Determine the [X, Y] coordinate at the center of the cell enclosing the given text.  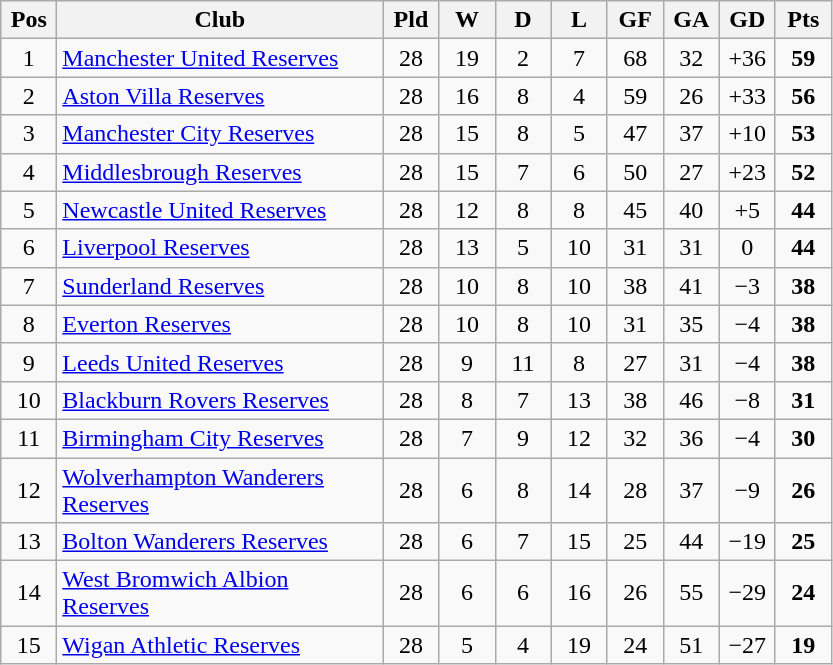
45 [635, 210]
GA [691, 20]
Pos [29, 20]
46 [691, 400]
GF [635, 20]
0 [747, 248]
Blackburn Rovers Reserves [220, 400]
Bolton Wanderers Reserves [220, 542]
+33 [747, 96]
35 [691, 324]
53 [803, 134]
−8 [747, 400]
50 [635, 172]
+36 [747, 58]
30 [803, 438]
56 [803, 96]
36 [691, 438]
−27 [747, 645]
Newcastle United Reserves [220, 210]
+23 [747, 172]
−19 [747, 542]
Birmingham City Reserves [220, 438]
47 [635, 134]
Aston Villa Reserves [220, 96]
68 [635, 58]
Club [220, 20]
55 [691, 594]
−29 [747, 594]
Everton Reserves [220, 324]
Manchester United Reserves [220, 58]
Sunderland Reserves [220, 286]
GD [747, 20]
Manchester City Reserves [220, 134]
D [523, 20]
Wigan Athletic Reserves [220, 645]
Leeds United Reserves [220, 362]
52 [803, 172]
3 [29, 134]
41 [691, 286]
Pld [411, 20]
L [579, 20]
1 [29, 58]
40 [691, 210]
51 [691, 645]
Pts [803, 20]
−9 [747, 490]
W [467, 20]
+5 [747, 210]
Middlesbrough Reserves [220, 172]
West Bromwich Albion Reserves [220, 594]
−3 [747, 286]
Wolverhampton Wanderers Reserves [220, 490]
+10 [747, 134]
Liverpool Reserves [220, 248]
